Return [x, y] of the center of cell containing provided text 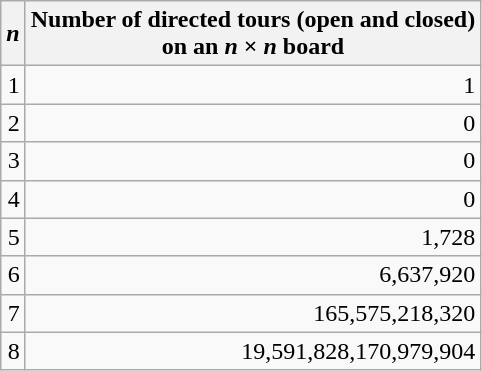
Number of directed tours (open and closed)on an n × n board [253, 34]
1,728 [253, 237]
7 [13, 313]
165,575,218,320 [253, 313]
8 [13, 351]
6,637,920 [253, 275]
6 [13, 275]
19,591,828,170,979,904 [253, 351]
5 [13, 237]
2 [13, 123]
3 [13, 161]
n [13, 34]
4 [13, 199]
